Scan for the cell matching the given text and deliver its (x, y) coordinate at center. 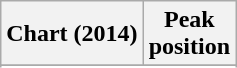
Peakposition (189, 34)
Chart (2014) (72, 34)
